Return (x, y) of the center of cell containing provided text 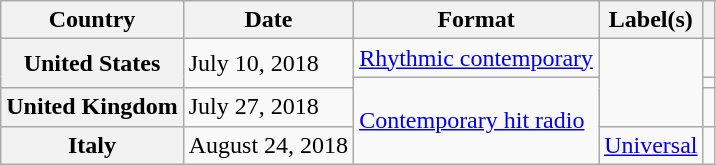
Format (476, 20)
Label(s) (651, 20)
Universal (651, 145)
July 10, 2018 (268, 64)
Date (268, 20)
August 24, 2018 (268, 145)
United Kingdom (92, 107)
Country (92, 20)
Italy (92, 145)
United States (92, 64)
Rhythmic contemporary (476, 58)
Contemporary hit radio (476, 120)
July 27, 2018 (268, 107)
